From the cell containing the given text, extract its center point as (X, Y) coordinate. 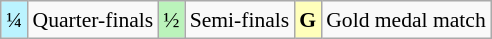
¼ (14, 20)
Semi-finals (240, 20)
Gold medal match (406, 20)
Quarter-finals (94, 20)
G (308, 20)
½ (171, 20)
